Extract the (x, y) coordinate from the center of the cell holding the provided text.  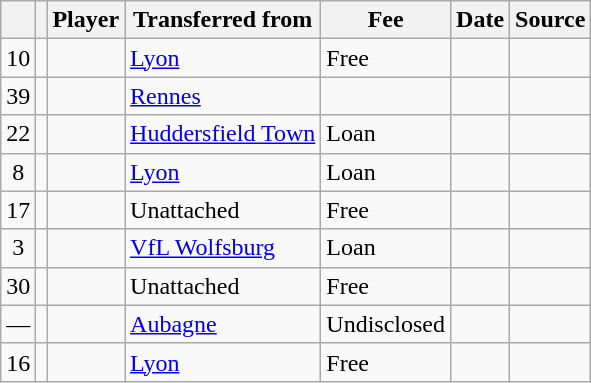
Source (550, 20)
Rennes (223, 96)
30 (18, 286)
17 (18, 210)
Huddersfield Town (223, 134)
8 (18, 172)
16 (18, 362)
10 (18, 58)
3 (18, 248)
Player (86, 20)
Transferred from (223, 20)
39 (18, 96)
Fee (386, 20)
Aubagne (223, 324)
VfL Wolfsburg (223, 248)
— (18, 324)
22 (18, 134)
Undisclosed (386, 324)
Date (480, 20)
